Provide the [x, y] coordinate of the cell's center where the given text is located.  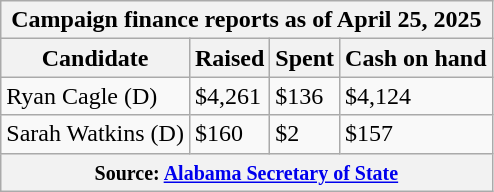
$2 [305, 134]
$136 [305, 96]
$4,124 [416, 96]
Spent [305, 58]
$4,261 [229, 96]
Ryan Cagle (D) [96, 96]
Sarah Watkins (D) [96, 134]
Candidate [96, 58]
$160 [229, 134]
Source: Alabama Secretary of State [246, 172]
Raised [229, 58]
Campaign finance reports as of April 25, 2025 [246, 20]
$157 [416, 134]
Cash on hand [416, 58]
